Locate the cell with the specified text and output its [x, y] center coordinate. 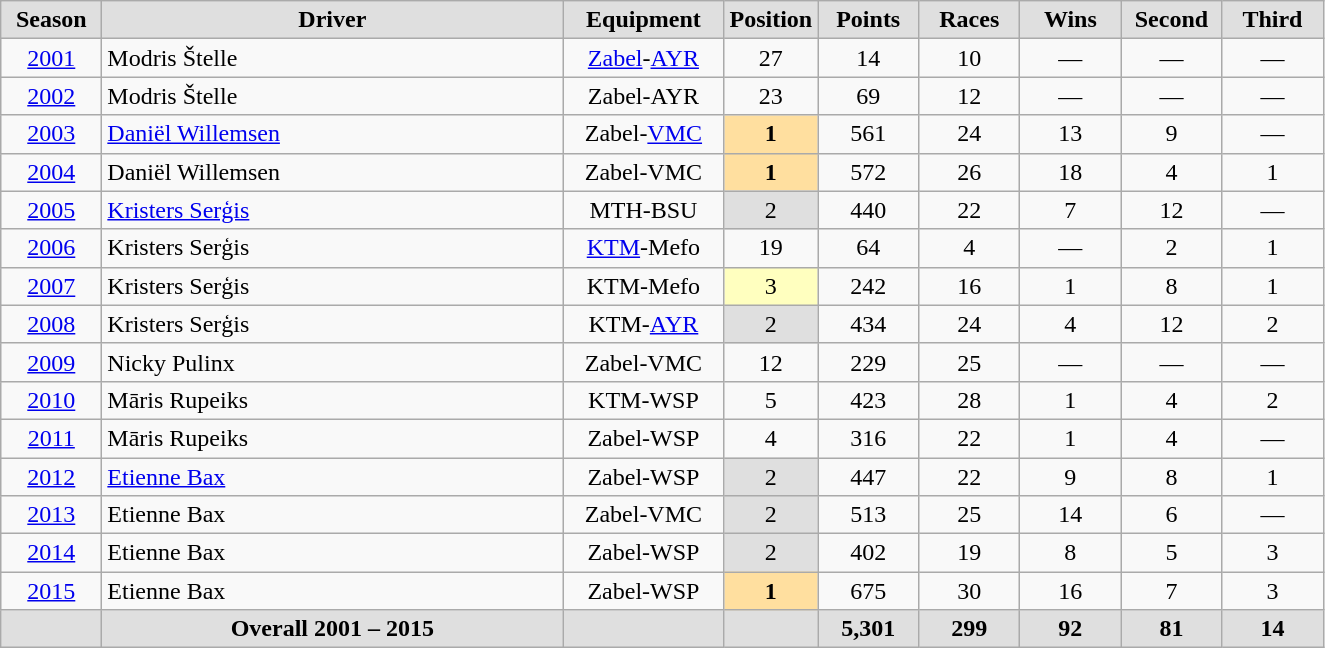
81 [1172, 629]
KTM-AYR [644, 324]
2013 [52, 515]
64 [868, 248]
434 [868, 324]
2003 [52, 134]
Third [1272, 20]
69 [868, 96]
MTH-BSU [644, 210]
423 [868, 400]
23 [771, 96]
2012 [52, 477]
Season [52, 20]
Nicky Pulinx [332, 362]
2001 [52, 58]
2009 [52, 362]
675 [868, 591]
242 [868, 286]
2008 [52, 324]
440 [868, 210]
2004 [52, 172]
13 [1070, 134]
Driver [332, 20]
316 [868, 438]
27 [771, 58]
KTM-WSP [644, 400]
2011 [52, 438]
2007 [52, 286]
Position [771, 20]
Races [970, 20]
5,301 [868, 629]
Second [1172, 20]
Equipment [644, 20]
402 [868, 553]
Overall 2001 – 2015 [332, 629]
28 [970, 400]
513 [868, 515]
561 [868, 134]
572 [868, 172]
18 [1070, 172]
2002 [52, 96]
10 [970, 58]
229 [868, 362]
2015 [52, 591]
2014 [52, 553]
2006 [52, 248]
2005 [52, 210]
6 [1172, 515]
Wins [1070, 20]
447 [868, 477]
26 [970, 172]
2010 [52, 400]
299 [970, 629]
92 [1070, 629]
Points [868, 20]
30 [970, 591]
